Detect which cell encompasses the target text, then output its [X, Y] center coordinate. 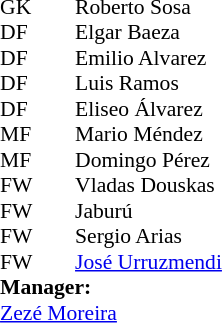
Jaburú [148, 211]
José Urruzmendi [148, 262]
Mario Méndez [148, 135]
Luis Ramos [148, 83]
Emilio Alvarez [148, 58]
Manager: [111, 287]
Domingo Pérez [148, 160]
Elgar Baeza [148, 33]
Sergio Arias [148, 237]
Eliseo Álvarez [148, 109]
Vladas Douskas [148, 185]
